Scan for the cell matching the given text and deliver its (x, y) coordinate at center. 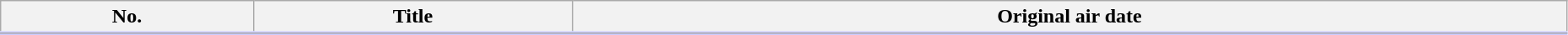
Title (412, 17)
Original air date (1070, 17)
No. (127, 17)
